Output the [X, Y] coordinate of the center of the cell containing the given text.  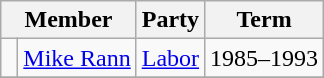
Term [264, 20]
Member [68, 20]
Labor [170, 58]
Mike Rann [77, 58]
1985–1993 [264, 58]
Party [170, 20]
